For the text-containing cell, return its midpoint in (x, y) coordinate format. 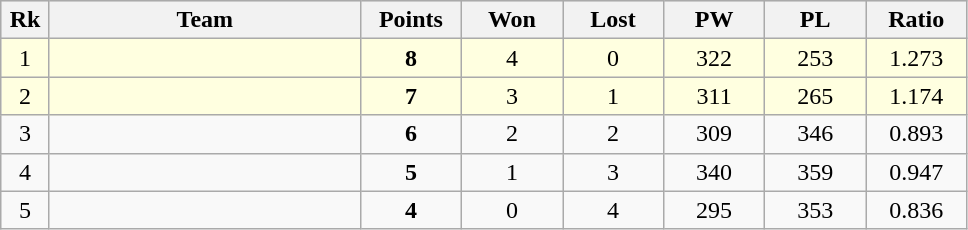
309 (714, 134)
7 (410, 96)
Lost (612, 20)
PW (714, 20)
6 (410, 134)
265 (816, 96)
Won (512, 20)
353 (816, 210)
311 (714, 96)
359 (816, 172)
0.947 (916, 172)
Ratio (916, 20)
Rk (26, 20)
346 (816, 134)
295 (714, 210)
1.174 (916, 96)
322 (714, 58)
PL (816, 20)
Points (410, 20)
0.836 (916, 210)
0.893 (916, 134)
340 (714, 172)
Team (204, 20)
8 (410, 58)
1.273 (916, 58)
253 (816, 58)
